Capture the cell that displays the provided text and extract its (x, y) central coordinate. 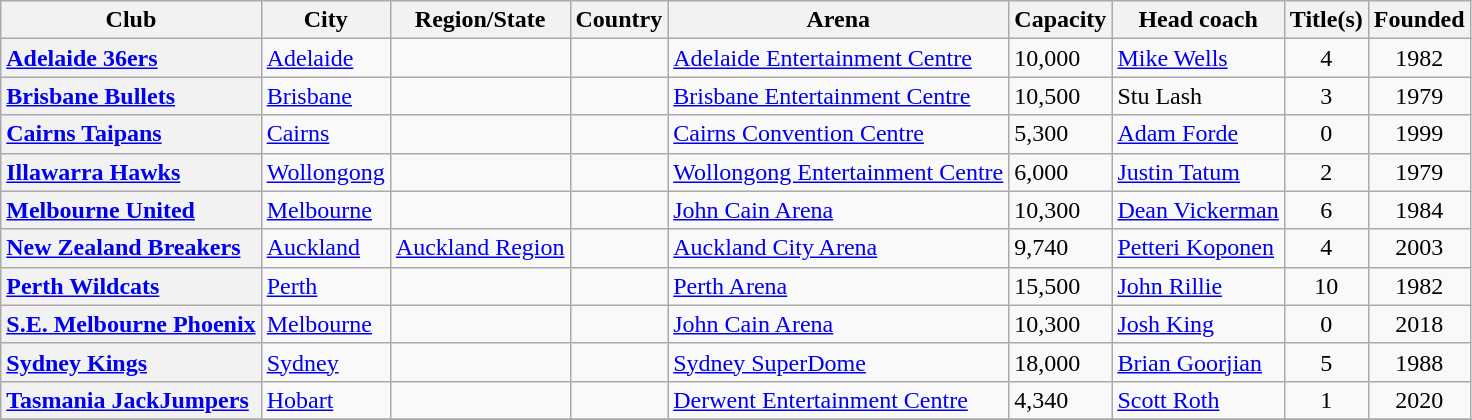
Dean Vickerman (1198, 210)
Cairns Convention Centre (838, 134)
Perth Arena (838, 286)
4,340 (1060, 400)
2 (1326, 172)
Tasmania JackJumpers (131, 400)
Hobart (326, 400)
Perth (326, 286)
S.E. Melbourne Phoenix (131, 324)
Justin Tatum (1198, 172)
10,500 (1060, 96)
Brisbane (326, 96)
Adelaide 36ers (131, 58)
15,500 (1060, 286)
Perth Wildcats (131, 286)
Adam Forde (1198, 134)
Brisbane Bullets (131, 96)
10 (1326, 286)
1999 (1419, 134)
Arena (838, 20)
Adelaide (326, 58)
Brisbane Entertainment Centre (838, 96)
1984 (1419, 210)
Founded (1419, 20)
Cairns (326, 134)
Derwent Entertainment Centre (838, 400)
Sydney Kings (131, 362)
Scott Roth (1198, 400)
Brian Goorjian (1198, 362)
5 (1326, 362)
Adelaide Entertainment Centre (838, 58)
18,000 (1060, 362)
Capacity (1060, 20)
Josh King (1198, 324)
Region/State (480, 20)
5,300 (1060, 134)
2018 (1419, 324)
2003 (1419, 248)
1 (1326, 400)
Country (619, 20)
9,740 (1060, 248)
City (326, 20)
Melbourne United (131, 210)
Wollongong Entertainment Centre (838, 172)
Sydney (326, 362)
Cairns Taipans (131, 134)
Petteri Koponen (1198, 248)
Auckland Region (480, 248)
Illawarra Hawks (131, 172)
Wollongong (326, 172)
6,000 (1060, 172)
Auckland (326, 248)
10,000 (1060, 58)
1988 (1419, 362)
New Zealand Breakers (131, 248)
Title(s) (1326, 20)
Stu Lash (1198, 96)
3 (1326, 96)
Head coach (1198, 20)
Auckland City Arena (838, 248)
Sydney SuperDome (838, 362)
2020 (1419, 400)
Club (131, 20)
6 (1326, 210)
John Rillie (1198, 286)
Mike Wells (1198, 58)
